Output the (X, Y) coordinate of the center of the cell containing the given text.  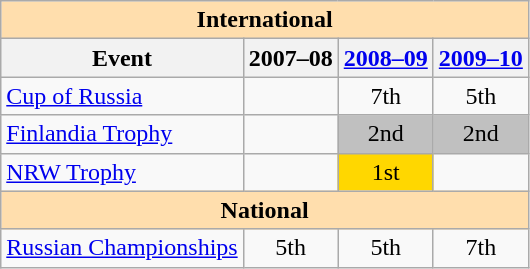
Event (122, 58)
1st (386, 172)
2008–09 (386, 58)
International (265, 20)
2009–10 (480, 58)
NRW Trophy (122, 172)
National (265, 210)
Russian Championships (122, 248)
Cup of Russia (122, 96)
2007–08 (290, 58)
Finlandia Trophy (122, 134)
